Return [X, Y] of the center of cell containing provided text 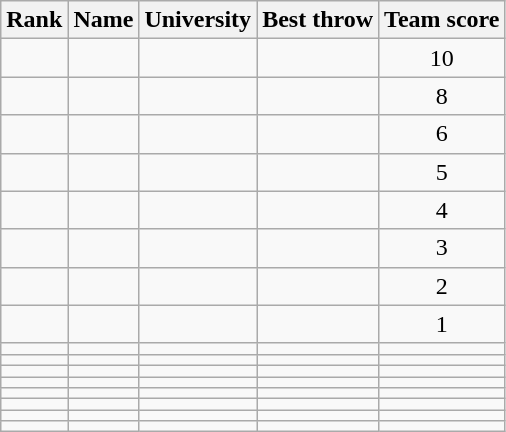
5 [442, 172]
6 [442, 134]
Rank [34, 20]
8 [442, 96]
10 [442, 58]
4 [442, 210]
Best throw [318, 20]
3 [442, 248]
Team score [442, 20]
University [198, 20]
2 [442, 286]
1 [442, 324]
Name [104, 20]
